From the cell containing the given text, extract its center point as [x, y] coordinate. 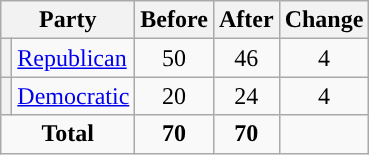
After [246, 20]
Democratic [74, 96]
24 [246, 96]
50 [174, 58]
46 [246, 58]
Change [324, 20]
Party [68, 20]
Before [174, 20]
20 [174, 96]
Total [68, 134]
Republican [74, 58]
